Return the [X, Y] coordinate for the center point of the cell that contains the specified text.  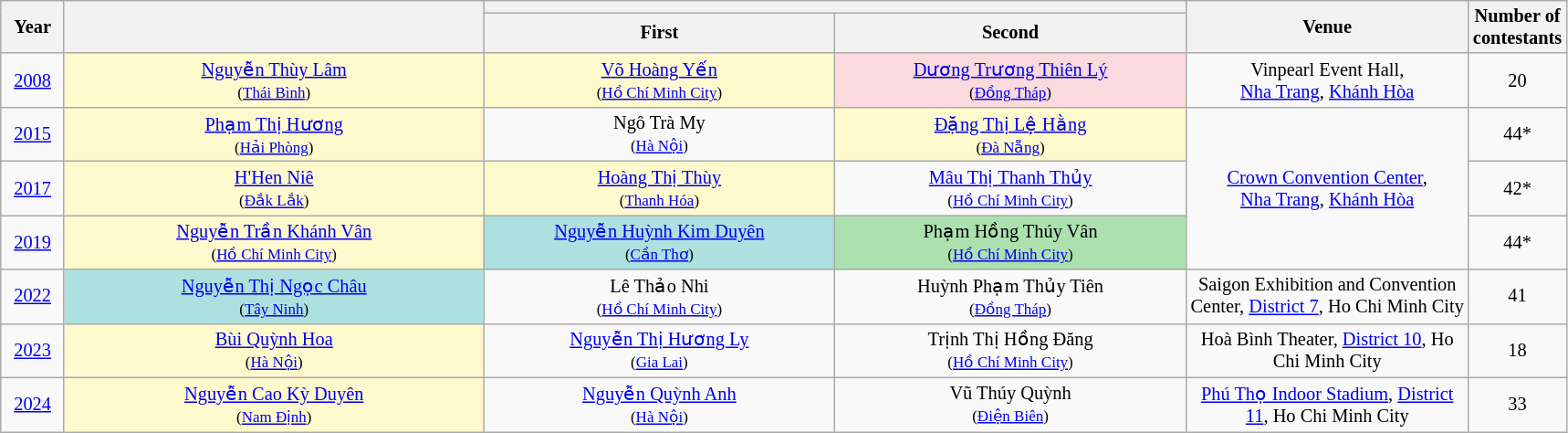
41 [1517, 296]
Nguyễn Thùy Lâm(Thái Bình) [274, 80]
18 [1517, 351]
Phú Thọ Indoor Stadium, District 11, Ho Chi Minh City [1327, 404]
Võ Hoàng Yến(Hồ Chí Minh City) [659, 80]
Vũ Thúy Quỳnh(Điện Biên) [1011, 404]
Phạm Hồng Thúy Vân(Hồ Chí Minh City) [1011, 241]
2015 [33, 133]
H'Hen Niê(Đắk Lắk) [274, 188]
Venue [1327, 26]
Nguyễn Thị Ngọc Châu(Tây Ninh) [274, 296]
Ngô Trà My(Hà Nội) [659, 133]
Nguyễn Trần Khánh Vân(Hồ Chí Minh City) [274, 241]
Bùi Quỳnh Hoa(Hà Nội) [274, 351]
2019 [33, 241]
42* [1517, 188]
Đặng Thị Lệ Hằng(Đà Nẵng) [1011, 133]
Lê Thảo Nhi(Hồ Chí Minh City) [659, 296]
Crown Convention Center, Nha Trang, Khánh Hòa [1327, 188]
Nguyễn Thị Hương Ly(Gia Lai) [659, 351]
Number of contestants [1517, 26]
20 [1517, 80]
Trịnh Thị Hồng Đăng(Hồ Chí Minh City) [1011, 351]
Second [1011, 33]
Phạm Thị Hương(Hải Phòng) [274, 133]
Mâu Thị Thanh Thủy(Hồ Chí Minh City) [1011, 188]
Hoà Bình Theater, District 10, Ho Chi Minh City [1327, 351]
First [659, 33]
Huỳnh Phạm Thủy Tiên(Đồng Tháp) [1011, 296]
2008 [33, 80]
2017 [33, 188]
Vinpearl Event Hall, Nha Trang, Khánh Hòa [1327, 80]
Saigon Exhibition and Convention Center, District 7, Ho Chi Minh City [1327, 296]
Nguyễn Cao Kỳ Duyên(Nam Định) [274, 404]
2022 [33, 296]
Nguyễn Quỳnh Anh(Hà Nội) [659, 404]
Dương Trương Thiên Lý(Đồng Tháp) [1011, 80]
Nguyễn Huỳnh Kim Duyên(Cần Thơ) [659, 241]
Hoàng Thị Thùy(Thanh Hóa) [659, 188]
2023 [33, 351]
2024 [33, 404]
33 [1517, 404]
Year [33, 26]
